For the text-containing cell, return its midpoint in (X, Y) coordinate format. 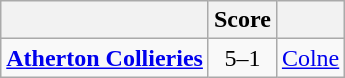
Colne (310, 58)
5–1 (242, 58)
Atherton Collieries (105, 58)
Score (242, 20)
